For the text-containing cell, return its midpoint in [x, y] coordinate format. 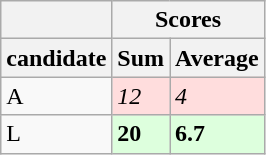
20 [141, 134]
Average [218, 58]
Scores [188, 20]
candidate [56, 58]
Sum [141, 58]
A [56, 96]
6.7 [218, 134]
12 [141, 96]
L [56, 134]
4 [218, 96]
